From the cell containing the given text, extract its center point as (x, y) coordinate. 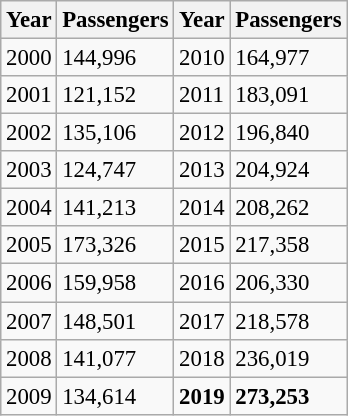
2016 (202, 283)
141,077 (116, 358)
164,977 (288, 58)
2019 (202, 396)
141,213 (116, 208)
2010 (202, 58)
2014 (202, 208)
196,840 (288, 133)
2002 (29, 133)
135,106 (116, 133)
204,924 (288, 170)
183,091 (288, 95)
121,152 (116, 95)
144,996 (116, 58)
2001 (29, 95)
2009 (29, 396)
2015 (202, 245)
159,958 (116, 283)
217,358 (288, 245)
2007 (29, 321)
2004 (29, 208)
173,326 (116, 245)
208,262 (288, 208)
134,614 (116, 396)
2008 (29, 358)
2012 (202, 133)
2013 (202, 170)
206,330 (288, 283)
2006 (29, 283)
148,501 (116, 321)
218,578 (288, 321)
2005 (29, 245)
2003 (29, 170)
236,019 (288, 358)
2018 (202, 358)
124,747 (116, 170)
2017 (202, 321)
2011 (202, 95)
273,253 (288, 396)
2000 (29, 58)
